Search for the cell housing the specified text and yield its (X, Y) center coordinate. 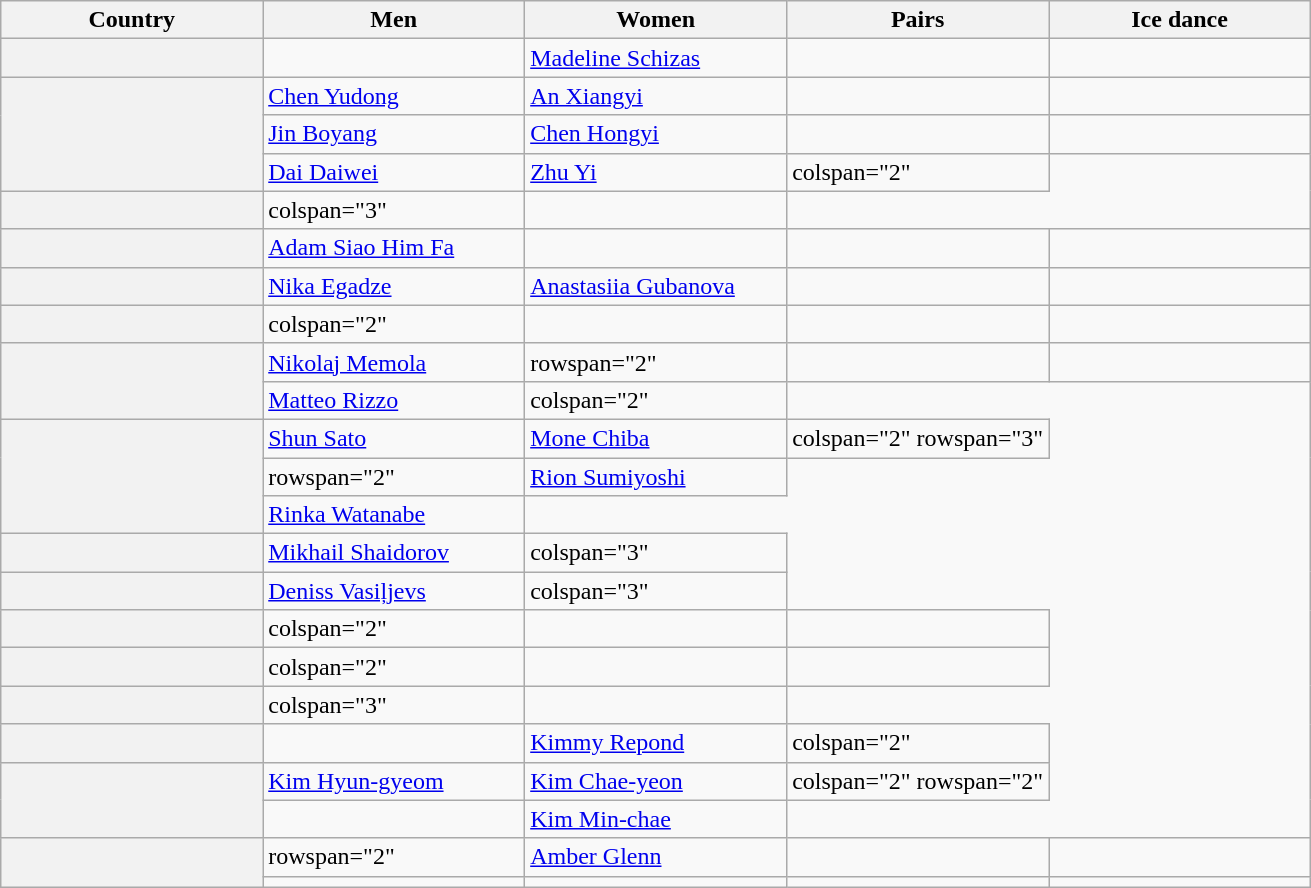
Zhu Yi (656, 172)
Deniss Vasiļjevs (394, 591)
colspan="2" rowspan="3" (918, 438)
Nika Egadze (394, 286)
Dai Daiwei (394, 172)
Women (656, 20)
Nikolaj Memola (394, 362)
Rinka Watanabe (394, 515)
Country (132, 20)
Kim Hyun-gyeom (394, 781)
Mone Chiba (656, 438)
Mikhail Shaidorov (394, 553)
Kim Chae-yeon (656, 781)
Adam Siao Him Fa (394, 248)
Jin Boyang (394, 134)
Madeline Schizas (656, 58)
Kimmy Repond (656, 743)
Matteo Rizzo (394, 400)
Kim Min-chae (656, 819)
Anastasiia Gubanova (656, 286)
Amber Glenn (656, 857)
Shun Sato (394, 438)
Pairs (918, 20)
An Xiangyi (656, 96)
Rion Sumiyoshi (656, 477)
Men (394, 20)
Ice dance (1180, 20)
Chen Hongyi (656, 134)
Chen Yudong (394, 96)
colspan="2" rowspan="2" (918, 781)
